Find where the given text appears and provide that cell's center as (X, Y) coordinate. 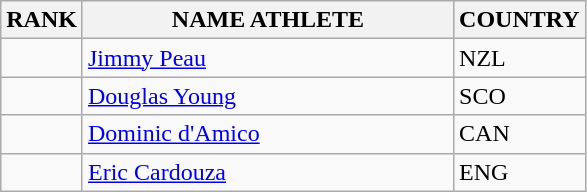
Douglas Young (268, 96)
COUNTRY (520, 20)
RANK (42, 20)
NAME ATHLETE (268, 20)
ENG (520, 172)
Eric Cardouza (268, 172)
NZL (520, 58)
CAN (520, 134)
SCO (520, 96)
Dominic d'Amico (268, 134)
Jimmy Peau (268, 58)
